Identify which cell holds the provided text, then report its (x, y) central coordinate. 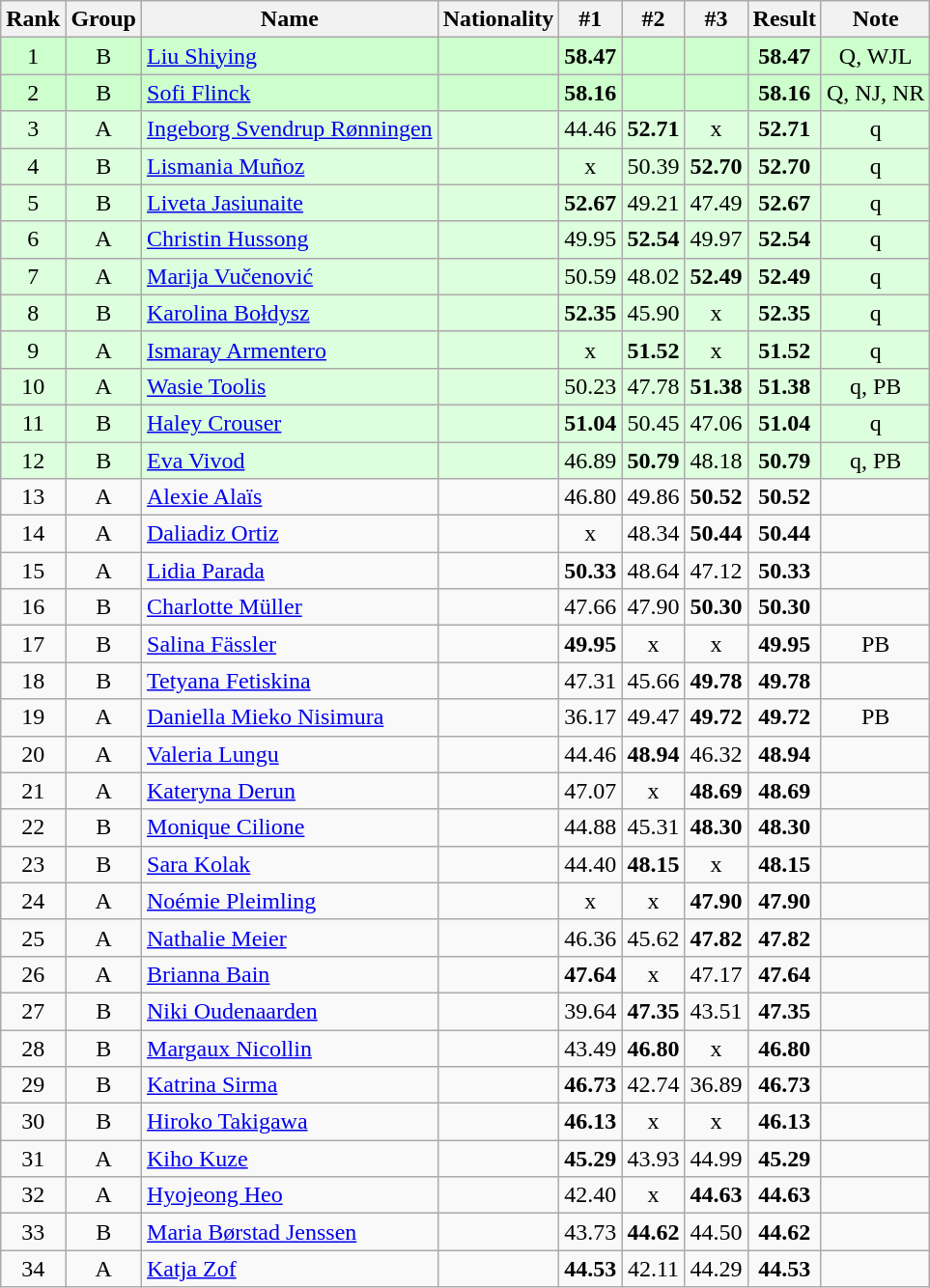
34 (33, 1269)
32 (33, 1195)
45.62 (653, 938)
44.50 (717, 1232)
50.39 (653, 166)
Valeria Lungu (290, 754)
48.02 (653, 276)
24 (33, 901)
Sofi Flinck (290, 93)
#3 (717, 19)
36.17 (591, 717)
Nathalie Meier (290, 938)
Haley Crouser (290, 423)
48.18 (717, 461)
6 (33, 239)
Q, WJL (875, 56)
44.88 (591, 827)
Lidia Parada (290, 571)
#2 (653, 19)
46.32 (717, 754)
47.66 (591, 607)
8 (33, 313)
12 (33, 461)
3 (33, 129)
49.47 (653, 717)
Maria Børstad Jenssen (290, 1232)
15 (33, 571)
Ismaray Armentero (290, 350)
10 (33, 386)
43.93 (653, 1159)
43.49 (591, 1048)
47.78 (653, 386)
45.66 (653, 681)
Margaux Nicollin (290, 1048)
9 (33, 350)
7 (33, 276)
45.90 (653, 313)
21 (33, 791)
Note (875, 19)
48.64 (653, 571)
50.45 (653, 423)
14 (33, 534)
25 (33, 938)
23 (33, 864)
Katja Zof (290, 1269)
16 (33, 607)
44.29 (717, 1269)
47.31 (591, 681)
50.59 (591, 276)
42.74 (653, 1085)
48.34 (653, 534)
31 (33, 1159)
1 (33, 56)
Name (290, 19)
Liveta Jasiunaite (290, 203)
Lismania Muñoz (290, 166)
18 (33, 681)
43.51 (717, 1011)
Eva Vivod (290, 461)
27 (33, 1011)
Daliadiz Ortiz (290, 534)
28 (33, 1048)
29 (33, 1085)
Karolina Bołdysz (290, 313)
26 (33, 974)
47.49 (717, 203)
Nationality (498, 19)
20 (33, 754)
Tetyana Fetiskina (290, 681)
45.31 (653, 827)
47.17 (717, 974)
Ingeborg Svendrup Rønningen (290, 129)
44.40 (591, 864)
Alexie Alaïs (290, 497)
Monique Cilione (290, 827)
Niki Oudenaarden (290, 1011)
47.07 (591, 791)
Daniella Mieko Nisimura (290, 717)
Christin Hussong (290, 239)
Q, NJ, NR (875, 93)
2 (33, 93)
39.64 (591, 1011)
Katrina Sirma (290, 1085)
50.23 (591, 386)
Marija Vučenović (290, 276)
Noémie Pleimling (290, 901)
Hiroko Takigawa (290, 1122)
Rank (33, 19)
Salina Fässler (290, 644)
11 (33, 423)
17 (33, 644)
Wasie Toolis (290, 386)
Liu Shiying (290, 56)
46.89 (591, 461)
Result (784, 19)
46.36 (591, 938)
47.06 (717, 423)
#1 (591, 19)
Sara Kolak (290, 864)
43.73 (591, 1232)
Kiho Kuze (290, 1159)
49.86 (653, 497)
33 (33, 1232)
Hyojeong Heo (290, 1195)
4 (33, 166)
36.89 (717, 1085)
22 (33, 827)
5 (33, 203)
42.40 (591, 1195)
Kateryna Derun (290, 791)
30 (33, 1122)
47.12 (717, 571)
42.11 (653, 1269)
49.97 (717, 239)
Brianna Bain (290, 974)
Charlotte Müller (290, 607)
49.21 (653, 203)
13 (33, 497)
44.99 (717, 1159)
19 (33, 717)
Group (104, 19)
